Scan for the cell matching the given text and deliver its (x, y) coordinate at center. 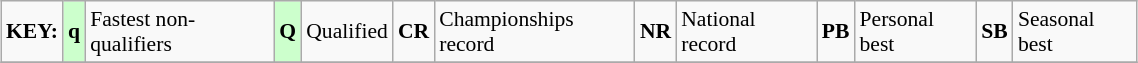
Fastest non-qualifiers (180, 32)
PB (836, 32)
Personal best (916, 32)
Qualified (347, 32)
National record (746, 32)
SB (994, 32)
Seasonal best (1075, 32)
q (74, 32)
CR (414, 32)
KEY: (32, 32)
NR (656, 32)
Q (288, 32)
Championships record (534, 32)
